Identify which cell holds the provided text, then report its (x, y) central coordinate. 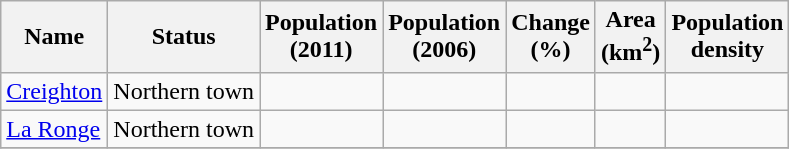
Name (54, 37)
Status (184, 37)
Creighton (54, 91)
Area(km2) (630, 37)
Population(2011) (322, 37)
Change(%) (551, 37)
Population(2006) (444, 37)
Populationdensity (728, 37)
La Ronge (54, 129)
